Output the (x, y) coordinate of the center of the cell containing the given text.  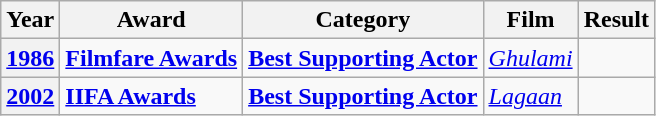
Film (530, 20)
Year (30, 20)
Award (152, 20)
IIFA Awards (152, 96)
Lagaan (530, 96)
2002 (30, 96)
Filmfare Awards (152, 58)
1986 (30, 58)
Ghulami (530, 58)
Result (616, 20)
Category (363, 20)
